Detect which cell encompasses the target text, then output its (x, y) center coordinate. 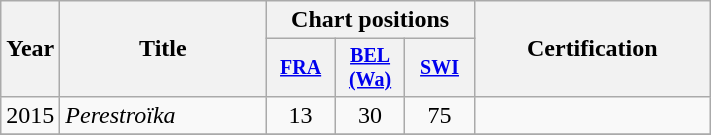
2015 (30, 115)
Year (30, 49)
Certification (592, 49)
30 (370, 115)
BEL(Wa) (370, 68)
SWI (440, 68)
75 (440, 115)
Perestroïka (163, 115)
FRA (300, 68)
13 (300, 115)
Chart positions (370, 20)
Title (163, 49)
